Provide the (x, y) coordinate of the cell's center where the given text is located.  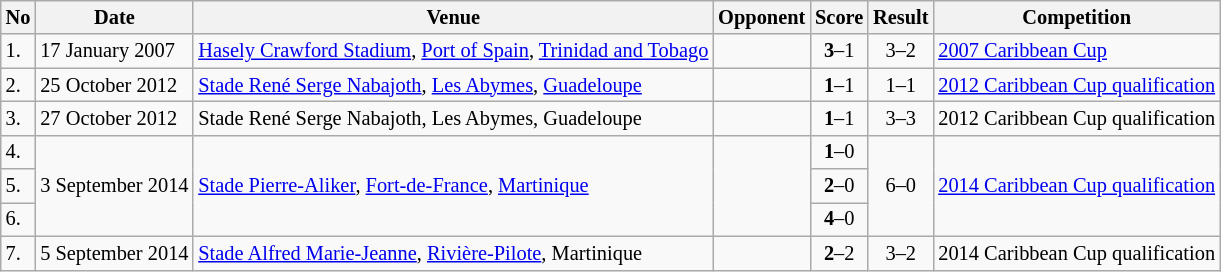
No (18, 17)
Competition (1076, 17)
2–0 (839, 186)
6. (18, 219)
2007 Caribbean Cup (1076, 51)
17 January 2007 (114, 51)
3. (18, 118)
2–2 (839, 253)
Opponent (762, 17)
Stade Alfred Marie-Jeanne, Rivière-Pilote, Martinique (453, 253)
4. (18, 152)
27 October 2012 (114, 118)
4–0 (839, 219)
Venue (453, 17)
3–3 (900, 118)
2. (18, 85)
1–0 (839, 152)
3–1 (839, 51)
Stade Pierre-Aliker, Fort-de-France, Martinique (453, 186)
Date (114, 17)
1. (18, 51)
5. (18, 186)
Result (900, 17)
6–0 (900, 186)
3 September 2014 (114, 186)
5 September 2014 (114, 253)
7. (18, 253)
Score (839, 17)
25 October 2012 (114, 85)
Hasely Crawford Stadium, Port of Spain, Trinidad and Tobago (453, 51)
